Pinpoint the cell where the given text exists, returning its (X, Y) midpoint coordinate. 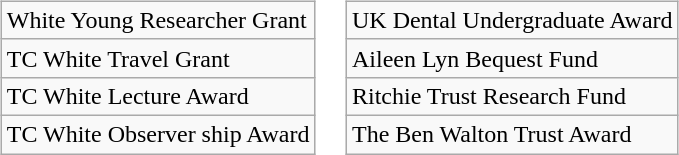
TC White Lecture Award (158, 96)
TC White Travel Grant (158, 58)
The Ben Walton Trust Award (512, 134)
Aileen Lyn Bequest Fund (512, 58)
White Young Researcher Grant (158, 20)
TC White Observer ship Award (158, 134)
Ritchie Trust Research Fund (512, 96)
UK Dental Undergraduate Award (512, 20)
